Return [x, y] of the center of cell containing provided text 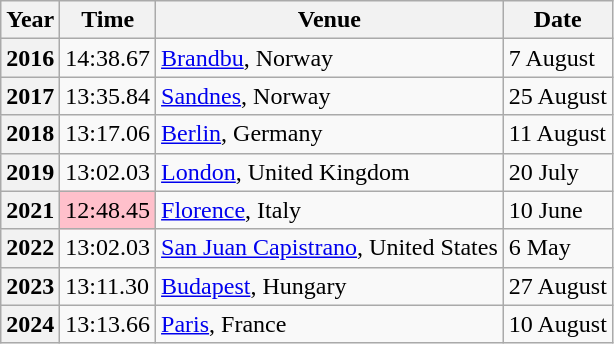
2018 [30, 134]
Paris, France [330, 324]
Berlin, Germany [330, 134]
6 May [558, 248]
7 August [558, 58]
27 August [558, 286]
12:48.45 [108, 210]
London, United Kingdom [330, 172]
25 August [558, 96]
2017 [30, 96]
14:38.67 [108, 58]
Brandbu, Norway [330, 58]
10 August [558, 324]
2024 [30, 324]
Budapest, Hungary [330, 286]
2021 [30, 210]
11 August [558, 134]
Year [30, 20]
2019 [30, 172]
2022 [30, 248]
20 July [558, 172]
Sandnes, Norway [330, 96]
Date [558, 20]
13:17.06 [108, 134]
13:35.84 [108, 96]
2016 [30, 58]
2023 [30, 286]
13:11.30 [108, 286]
10 June [558, 210]
San Juan Capistrano, United States [330, 248]
Florence, Italy [330, 210]
Time [108, 20]
Venue [330, 20]
13:13.66 [108, 324]
